Provide the (X, Y) coordinate of the cell's center where the given text is located.  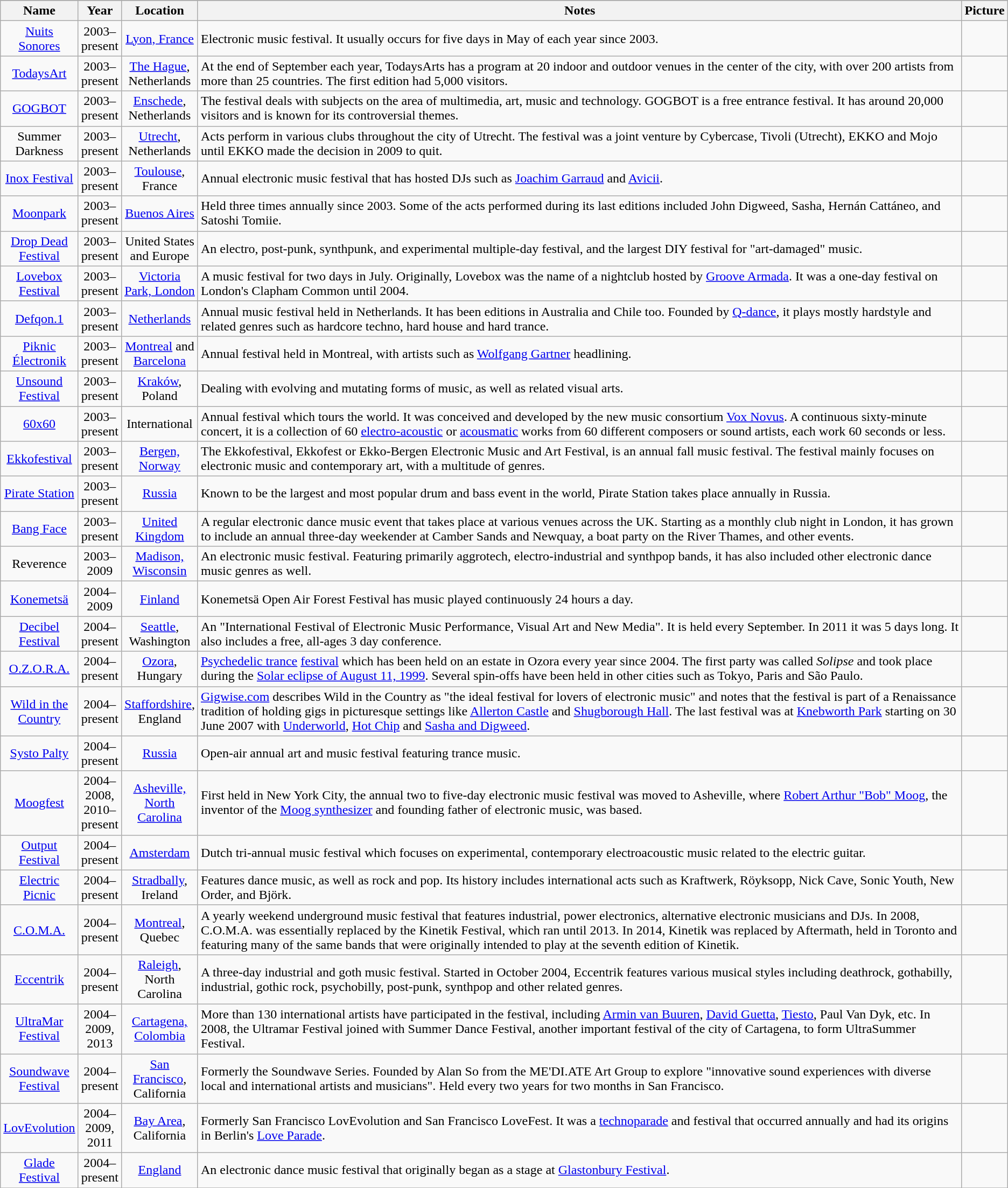
Picture (984, 11)
TodaysArt (39, 73)
Annual electronic music festival that has hosted DJs such as Joachim Garraud and Avicii. (579, 179)
GOGBOT (39, 109)
An electronic dance music festival that originally began as a stage at Glastonbury Festival. (579, 1170)
Inox Festival (39, 179)
San Francisco, California (160, 1079)
Konemetsä Open Air Forest Festival has music played continuously 24 hours a day. (579, 599)
Raleigh, North Carolina (160, 979)
Ekkofestival (39, 459)
Moogfest (39, 803)
Electric Picnic (39, 887)
Montreal, Quebec (160, 930)
Unsound Festival (39, 389)
Buenos Aires (160, 213)
Systo Palty (39, 754)
Wild in the Country (39, 711)
Lovebox Festival (39, 283)
2004–2009, 2011 (100, 1128)
Known to be the largest and most popular drum and bass event in the world, Pirate Station takes place annually in Russia. (579, 494)
Konemetsä (39, 599)
Finland (160, 599)
Nuits Sonores (39, 39)
2004–2009, 2013 (100, 1029)
O.Z.O.R.A. (39, 669)
2004–2008, 2010–present (100, 803)
Toulouse, France (160, 179)
Asheville, North Carolina (160, 803)
Stradbally, Ireland (160, 887)
Bang Face (39, 529)
Pirate Station (39, 494)
Reverence (39, 564)
60x60 (39, 423)
Electronic music festival. It usually occurs for five days in May of each year since 2003. (579, 39)
The Hague, Netherlands (160, 73)
Enschede, Netherlands (160, 109)
Eccentrik (39, 979)
Netherlands (160, 319)
International (160, 423)
United Kingdom (160, 529)
Staffordshire, England (160, 711)
Madison, Wisconsin (160, 564)
Montreal and Barcelona (160, 353)
Glade Festival (39, 1170)
Amsterdam (160, 853)
Output Festival (39, 853)
C.O.M.A. (39, 930)
Cartagena, Colombia (160, 1029)
Year (100, 11)
Location (160, 11)
Defqon.1 (39, 319)
United States and Europe (160, 249)
Notes (579, 11)
Lyon, France (160, 39)
Seattle, Washington (160, 634)
Ozora, Hungary (160, 669)
Soundwave Festival (39, 1079)
Drop Dead Festival (39, 249)
Utrecht, Netherlands (160, 143)
Bay Area, California (160, 1128)
Bergen, Norway (160, 459)
England (160, 1170)
Annual festival held in Montreal, with artists such as Wolfgang Gartner headlining. (579, 353)
Piknic Électronik (39, 353)
Decibel Festival (39, 634)
LovEvolution (39, 1128)
Summer Darkness (39, 143)
Victoria Park, London (160, 283)
2004–2009 (100, 599)
Moonpark (39, 213)
Name (39, 11)
UltraMar Festival (39, 1029)
Kraków, Poland (160, 389)
Open-air annual art and music festival featuring trance music. (579, 754)
An electro, post-punk, synthpunk, and experimental multiple-day festival, and the largest DIY festival for "art-damaged" music. (579, 249)
Dealing with evolving and mutating forms of music, as well as related visual arts. (579, 389)
Dutch tri-annual music festival which focuses on experimental, contemporary electroacoustic music related to the electric guitar. (579, 853)
2003–2009 (100, 564)
